Find where the given text appears and provide that cell's center as [X, Y] coordinate. 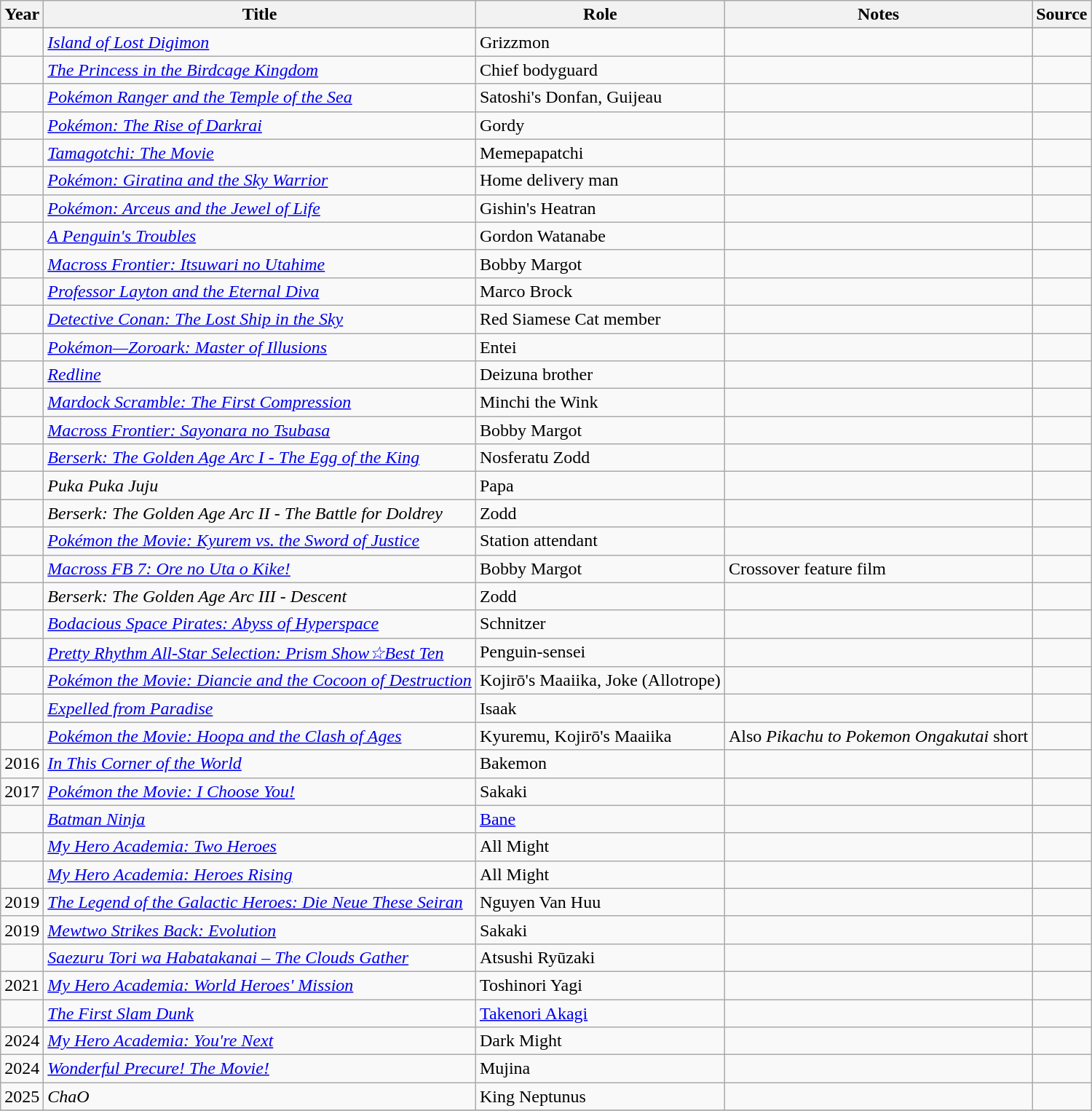
Pokémon: The Rise of Darkrai [260, 125]
Puka Puka Juju [260, 486]
Batman Ninja [260, 819]
Dark Might [600, 1041]
Station attendant [600, 541]
Macross FB 7: Ore no Uta o Kike! [260, 569]
Kyuremu, Kojirō's Maaiika [600, 736]
My Hero Academia: Heroes Rising [260, 874]
Detective Conan: The Lost Ship in the Sky [260, 319]
Toshinori Yagi [600, 985]
ChaO [260, 1096]
Role [600, 15]
Gordy [600, 125]
Home delivery man [600, 181]
2025 [22, 1096]
Isaak [600, 708]
Island of Lost Digimon [260, 42]
Professor Layton and the Eternal Diva [260, 291]
King Neptunus [600, 1096]
Chief bodyguard [600, 70]
Expelled from Paradise [260, 708]
Mardock Scramble: The First Compression [260, 403]
Title [260, 15]
Satoshi's Donfan, Guijeau [600, 98]
Berserk: The Golden Age Arc I - The Egg of the King [260, 458]
Minchi the Wink [600, 403]
Macross Frontier: Itsuwari no Utahime [260, 264]
Takenori Akagi [600, 1013]
Gordon Watanabe [600, 236]
Deizuna brother [600, 375]
Nosferatu Zodd [600, 458]
Pokémon: Arceus and the Jewel of Life [260, 208]
Berserk: The Golden Age Arc III - Descent [260, 596]
The First Slam Dunk [260, 1013]
2016 [22, 764]
Bodacious Space Pirates: Abyss of Hyperspace [260, 624]
Papa [600, 486]
Pokémon the Movie: Kyurem vs. the Sword of Justice [260, 541]
Bakemon [600, 764]
Mujina [600, 1069]
Atsushi Ryūzaki [600, 957]
Tamagotchi: The Movie [260, 153]
Memepapatchi [600, 153]
Marco Brock [600, 291]
Red Siamese Cat member [600, 319]
Wonderful Precure! The Movie! [260, 1069]
Pokémon: Giratina and the Sky Warrior [260, 181]
Grizzmon [600, 42]
Saezuru Tori wa Habatakanai – The Clouds Gather [260, 957]
Crossover feature film [878, 569]
Bane [600, 819]
The Princess in the Birdcage Kingdom [260, 70]
Pokémon the Movie: Hoopa and the Clash of Ages [260, 736]
Gishin's Heatran [600, 208]
My Hero Academia: Two Heroes [260, 847]
Pokémon the Movie: Diancie and the Cocoon of Destruction [260, 681]
In This Corner of the World [260, 764]
Schnitzer [600, 624]
My Hero Academia: World Heroes' Mission [260, 985]
Pokémon Ranger and the Temple of the Sea [260, 98]
The Legend of the Galactic Heroes: Die Neue These Seiran [260, 902]
My Hero Academia: You're Next [260, 1041]
Entei [600, 347]
Kojirō's Maaiika, Joke (Allotrope) [600, 681]
Penguin-sensei [600, 652]
Redline [260, 375]
Year [22, 15]
Berserk: The Golden Age Arc II - The Battle for Doldrey [260, 513]
Source [1061, 15]
Also Pikachu to Pokemon Ongakutai short [878, 736]
Notes [878, 15]
Mewtwo Strikes Back: Evolution [260, 930]
Pokémon the Movie: I Choose You! [260, 791]
2017 [22, 791]
Pokémon—Zoroark: Master of Illusions [260, 347]
Pretty Rhythm All-Star Selection: Prism Show☆Best Ten [260, 652]
Nguyen Van Huu [600, 902]
Macross Frontier: Sayonara no Tsubasa [260, 430]
A Penguin's Troubles [260, 236]
2021 [22, 985]
